Return (X, Y) of the center of cell containing provided text 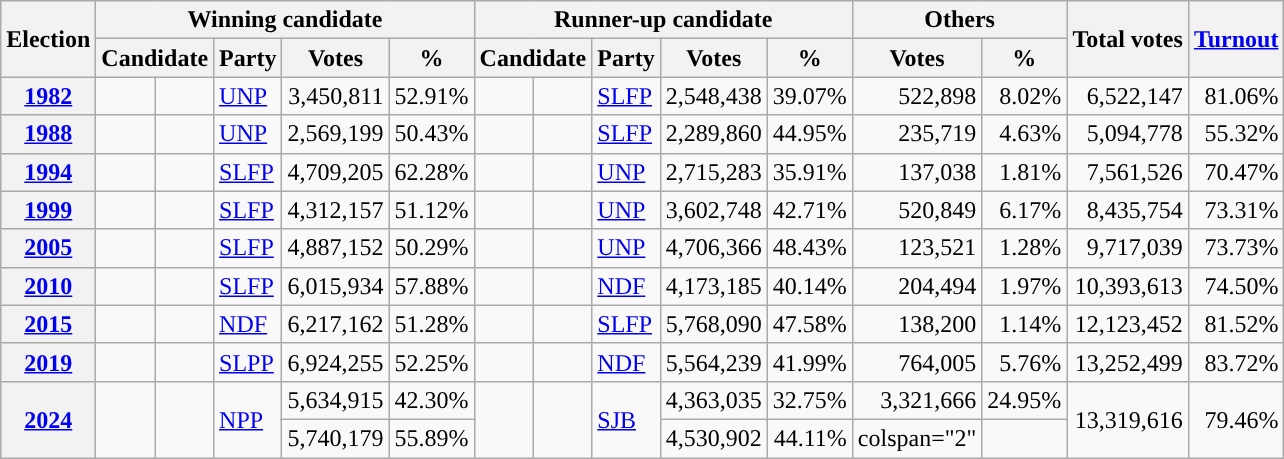
NPP (248, 419)
8,435,754 (1128, 210)
12,123,452 (1128, 324)
9,717,039 (1128, 248)
79.46% (1236, 419)
5,768,090 (714, 324)
1999 (48, 210)
Turnout (1236, 39)
4,312,157 (336, 210)
522,898 (917, 96)
5,634,915 (336, 400)
137,038 (917, 172)
83.72% (1236, 362)
10,393,613 (1128, 286)
2015 (48, 324)
1.81% (1024, 172)
2019 (48, 362)
4,530,902 (714, 438)
70.47% (1236, 172)
3,450,811 (336, 96)
74.50% (1236, 286)
1.14% (1024, 324)
Winning candidate (285, 20)
51.12% (432, 210)
764,005 (917, 362)
13,319,616 (1128, 419)
7,561,526 (1128, 172)
2005 (48, 248)
55.32% (1236, 134)
4,363,035 (714, 400)
5.76% (1024, 362)
SJB (626, 419)
24.95% (1024, 400)
52.25% (432, 362)
1.28% (1024, 248)
3,321,666 (917, 400)
2024 (48, 419)
Runner-up candidate (663, 20)
2,715,283 (714, 172)
4,173,185 (714, 286)
1994 (48, 172)
41.99% (810, 362)
1988 (48, 134)
13,252,499 (1128, 362)
62.28% (432, 172)
48.43% (810, 248)
Others (960, 20)
2010 (48, 286)
32.75% (810, 400)
50.43% (432, 134)
81.06% (1236, 96)
39.07% (810, 96)
138,200 (917, 324)
4,887,152 (336, 248)
Total votes (1128, 39)
6,217,162 (336, 324)
1.97% (1024, 286)
2,289,860 (714, 134)
52.91% (432, 96)
50.29% (432, 248)
4,709,205 (336, 172)
42.71% (810, 210)
8.02% (1024, 96)
81.52% (1236, 324)
6,924,255 (336, 362)
SLPP (248, 362)
4.63% (1024, 134)
44.11% (810, 438)
44.95% (810, 134)
55.89% (432, 438)
4,706,366 (714, 248)
colspan="2" (917, 438)
Election (48, 39)
520,849 (917, 210)
123,521 (917, 248)
1982 (48, 96)
42.30% (432, 400)
3,602,748 (714, 210)
6,015,934 (336, 286)
73.73% (1236, 248)
47.58% (810, 324)
5,564,239 (714, 362)
35.91% (810, 172)
73.31% (1236, 210)
6.17% (1024, 210)
2,548,438 (714, 96)
51.28% (432, 324)
57.88% (432, 286)
2,569,199 (336, 134)
6,522,147 (1128, 96)
235,719 (917, 134)
5,094,778 (1128, 134)
5,740,179 (336, 438)
40.14% (810, 286)
204,494 (917, 286)
